Detect which cell encompasses the target text, then output its (X, Y) center coordinate. 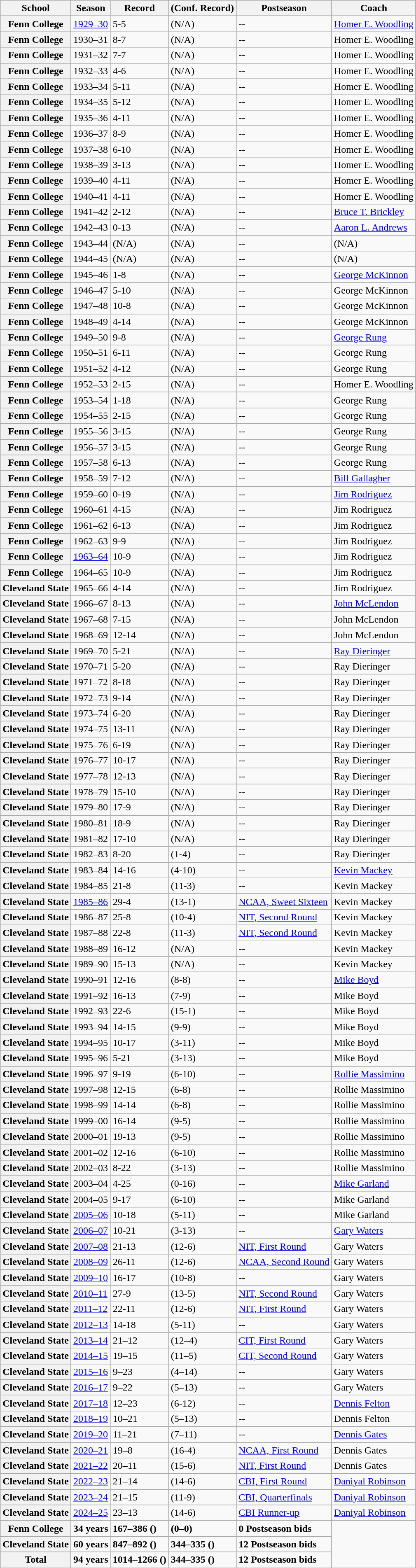
1998–99 (91, 1105)
1952–53 (91, 384)
26-11 (139, 1262)
(9-9) (202, 1027)
1937–38 (91, 149)
15-13 (139, 964)
Total (36, 1560)
1984–85 (91, 886)
1939–40 (91, 180)
1955–56 (91, 431)
94 years (91, 1560)
Aaron L. Andrews (374, 228)
(0-16) (202, 1183)
16-14 (139, 1121)
5-11 (139, 86)
5-20 (139, 666)
(11-9) (202, 1497)
20–11 (139, 1466)
6-20 (139, 714)
19–8 (139, 1450)
1931–32 (91, 55)
1949–50 (91, 337)
1932–33 (91, 71)
(7–11) (202, 1434)
1936–37 (91, 133)
1935–36 (91, 118)
1954–55 (91, 415)
8-18 (139, 682)
1985–86 (91, 901)
1968–69 (91, 635)
847–892 () (139, 1544)
2012–13 (91, 1325)
2020–21 (91, 1450)
2-12 (139, 212)
0-13 (139, 228)
14-14 (139, 1105)
2013–14 (91, 1340)
9-9 (139, 541)
1975–76 (91, 745)
1999–00 (91, 1121)
(11–5) (202, 1356)
Bill Gallagher (374, 478)
19-13 (139, 1136)
21–14 (139, 1482)
1929–30 (91, 24)
0-19 (139, 494)
13-11 (139, 729)
1971–72 (91, 682)
4-12 (139, 369)
1996–97 (91, 1074)
CBI, Quarterfinals (284, 1497)
10-8 (139, 306)
21–12 (139, 1340)
2023–24 (91, 1497)
3-13 (139, 165)
(4–14) (202, 1372)
2024–25 (91, 1513)
(15-1) (202, 1011)
14-16 (139, 870)
(7-9) (202, 996)
1973–74 (91, 714)
(0–0) (202, 1528)
0 Postseason bids (284, 1528)
8-7 (139, 40)
16-17 (139, 1278)
7-7 (139, 55)
21-13 (139, 1246)
1946–47 (91, 290)
2007–08 (91, 1246)
34 years (91, 1528)
10-18 (139, 1215)
4-15 (139, 510)
(16-4) (202, 1450)
2008–09 (91, 1262)
2016–17 (91, 1387)
22-6 (139, 1011)
1966–67 (91, 604)
14-18 (139, 1325)
1961–62 (91, 525)
School (36, 8)
1934–35 (91, 102)
15-10 (139, 792)
1991–92 (91, 996)
1977–78 (91, 776)
(4-10) (202, 870)
1980–81 (91, 823)
1989–90 (91, 964)
25-8 (139, 917)
1933–34 (91, 86)
2009–10 (91, 1278)
11–21 (139, 1434)
1995–96 (91, 1058)
1962–63 (91, 541)
1950–51 (91, 353)
6-19 (139, 745)
(10-4) (202, 917)
(1-4) (202, 854)
1979–80 (91, 807)
2006–07 (91, 1231)
Bruce T. Brickley (374, 212)
21–15 (139, 1497)
1986–87 (91, 917)
18-9 (139, 823)
2003–04 (91, 1183)
9-19 (139, 1074)
1014–1266 () (139, 1560)
1983–84 (91, 870)
9-14 (139, 698)
22-11 (139, 1309)
1972–73 (91, 698)
1956–57 (91, 447)
9–23 (139, 1372)
19–15 (139, 1356)
1992–93 (91, 1011)
CIT, First Round (284, 1340)
1953–54 (91, 400)
2018–19 (91, 1419)
5-5 (139, 24)
2022–23 (91, 1482)
17-9 (139, 807)
1974–75 (91, 729)
Season (91, 8)
8-13 (139, 604)
2001–02 (91, 1152)
29-4 (139, 901)
(8-8) (202, 980)
(13-1) (202, 901)
2002–03 (91, 1168)
1-8 (139, 275)
2005–06 (91, 1215)
8-22 (139, 1168)
(6-12) (202, 1403)
(12–4) (202, 1340)
1940–41 (91, 196)
6-11 (139, 353)
1942–43 (91, 228)
14-15 (139, 1027)
12-14 (139, 635)
(3-11) (202, 1043)
1948–49 (91, 322)
16-12 (139, 948)
(Conf. Record) (202, 8)
CIT, Second Round (284, 1356)
2015–16 (91, 1372)
2019–20 (91, 1434)
1944–45 (91, 259)
7-15 (139, 619)
1930–31 (91, 40)
5-10 (139, 290)
1967–68 (91, 619)
12–23 (139, 1403)
1976–77 (91, 761)
23–13 (139, 1513)
2010–11 (91, 1293)
1941–42 (91, 212)
1997–98 (91, 1090)
1943–44 (91, 243)
4-25 (139, 1183)
(10-8) (202, 1278)
Record (139, 8)
8-20 (139, 854)
1993–94 (91, 1027)
CBI, First Round (284, 1482)
(15-6) (202, 1466)
1957–58 (91, 463)
1970–71 (91, 666)
2004–05 (91, 1199)
Postseason (284, 8)
1945–46 (91, 275)
9–22 (139, 1387)
1994–95 (91, 1043)
NCAA, Sweet Sixteen (284, 901)
1963–64 (91, 557)
22-8 (139, 933)
1990–91 (91, 980)
1947–48 (91, 306)
12-13 (139, 776)
17-10 (139, 839)
1982–83 (91, 854)
1965–66 (91, 588)
10-21 (139, 1231)
1978–79 (91, 792)
10–21 (139, 1419)
1958–59 (91, 478)
7-12 (139, 478)
27-9 (139, 1293)
1938–39 (91, 165)
9-8 (139, 337)
2011–12 (91, 1309)
Coach (374, 8)
1960–61 (91, 510)
1969–70 (91, 651)
167–386 () (139, 1528)
1981–82 (91, 839)
2000–01 (91, 1136)
1964–65 (91, 572)
1-18 (139, 400)
1951–52 (91, 369)
NCAA, First Round (284, 1450)
NCAA, Second Round (284, 1262)
1987–88 (91, 933)
5-12 (139, 102)
6-10 (139, 149)
4-6 (139, 71)
12-15 (139, 1090)
2021–22 (91, 1466)
2017–18 (91, 1403)
2014–15 (91, 1356)
(13-5) (202, 1293)
21-8 (139, 886)
1959–60 (91, 494)
1988–89 (91, 948)
CBI Runner-up (284, 1513)
16-13 (139, 996)
9-17 (139, 1199)
8-9 (139, 133)
60 years (91, 1544)
